Search for the cell housing the specified text and yield its (X, Y) center coordinate. 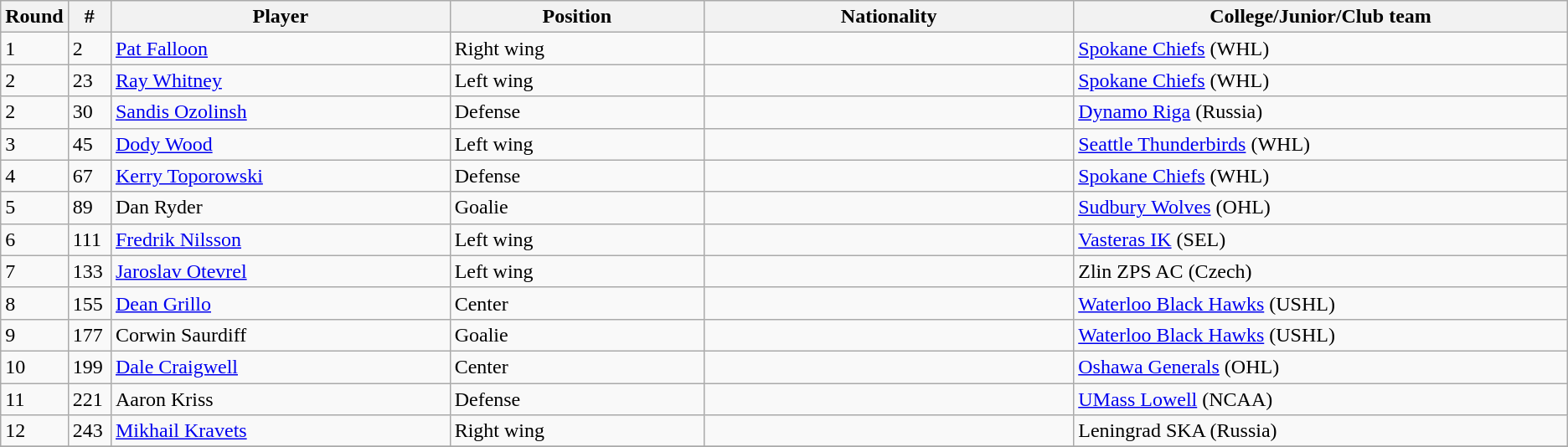
177 (89, 335)
199 (89, 367)
155 (89, 303)
8 (34, 303)
23 (89, 80)
11 (34, 399)
1 (34, 49)
Corwin Saurdiff (280, 335)
111 (89, 239)
UMass Lowell (NCAA) (1321, 399)
Jaroslav Otevrel (280, 271)
45 (89, 144)
Position (576, 17)
221 (89, 399)
243 (89, 431)
Nationality (890, 17)
10 (34, 367)
# (89, 17)
Dean Grillo (280, 303)
Zlin ZPS AC (Czech) (1321, 271)
Mikhail Kravets (280, 431)
Aaron Kriss (280, 399)
Sudbury Wolves (OHL) (1321, 208)
Dan Ryder (280, 208)
Vasteras IK (SEL) (1321, 239)
12 (34, 431)
Sandis Ozolinsh (280, 112)
4 (34, 176)
Round (34, 17)
9 (34, 335)
89 (89, 208)
Dynamo Riga (Russia) (1321, 112)
67 (89, 176)
133 (89, 271)
Leningrad SKA (Russia) (1321, 431)
3 (34, 144)
30 (89, 112)
Pat Falloon (280, 49)
Fredrik Nilsson (280, 239)
5 (34, 208)
Oshawa Generals (OHL) (1321, 367)
Player (280, 17)
Kerry Toporowski (280, 176)
Ray Whitney (280, 80)
College/Junior/Club team (1321, 17)
7 (34, 271)
Seattle Thunderbirds (WHL) (1321, 144)
6 (34, 239)
Dody Wood (280, 144)
Dale Craigwell (280, 367)
